Determine the [x, y] coordinate at the center of the cell enclosing the given text.  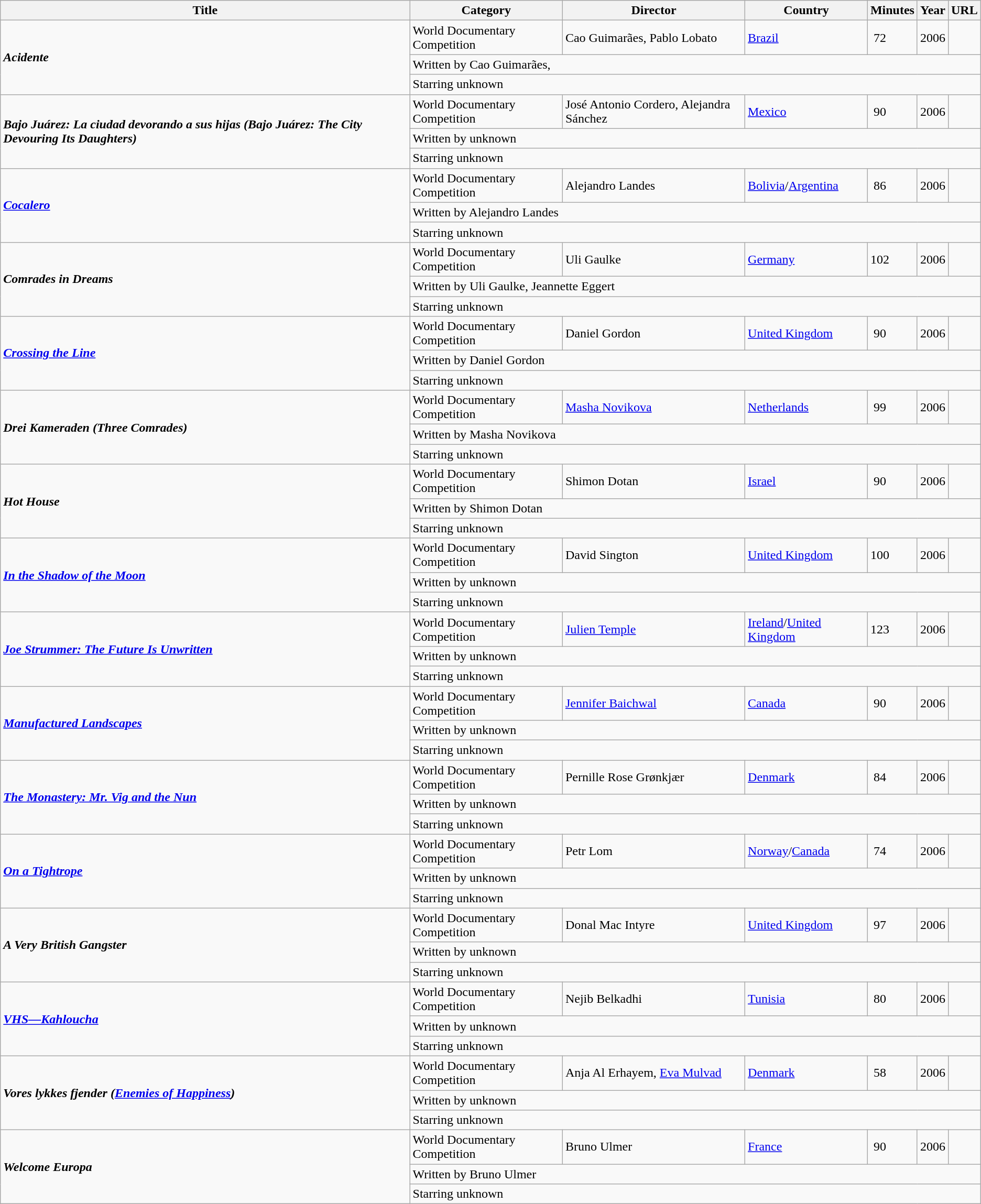
Petr Lom [653, 851]
Written by Daniel Gordon [695, 360]
86 [892, 185]
Mexico [806, 111]
Alejandro Landes [653, 185]
Nejib Belkadhi [653, 999]
Daniel Gordon [653, 333]
Netherlands [806, 408]
Minutes [892, 10]
Written by Bruno Ulmer [695, 1174]
Drei Kameraden (Three Comrades) [205, 428]
Bruno Ulmer [653, 1147]
Welcome Europa [205, 1167]
VHS—Kahloucha [205, 1019]
84 [892, 778]
Germany [806, 259]
Category [486, 10]
Acidente [205, 58]
The Monastery: Mr. Vig and the Nun [205, 797]
Donal Mac Intyre [653, 925]
Pernille Rose Grønkjær [653, 778]
France [806, 1147]
Israel [806, 481]
Bolivia/Argentina [806, 185]
Comrades in Dreams [205, 279]
A Very British Gangster [205, 945]
Joe Strummer: The Future Is Unwritten [205, 649]
David Sington [653, 555]
97 [892, 925]
Norway/Canada [806, 851]
99 [892, 408]
Ireland/United Kingdom [806, 629]
Tunisia [806, 999]
Bajo Juárez: La ciudad devorando a sus hijas (Bajo Juárez: The City Devouring Its Daughters) [205, 131]
Masha Novikova [653, 408]
Written by Cao Guimarães, [695, 64]
Year [933, 10]
Manufactured Landscapes [205, 723]
100 [892, 555]
Julien Temple [653, 629]
Written by Alejandro Landes [695, 212]
72 [892, 38]
On a Tightrope [205, 871]
Anja Al Erhayem, Eva Mulvad [653, 1073]
Written by Uli Gaulke, Jeannette Eggert [695, 286]
Crossing the Line [205, 353]
Written by Masha Novikova [695, 434]
Jennifer Baichwal [653, 703]
José Antonio Cordero, Alejandra Sánchez [653, 111]
Canada [806, 703]
58 [892, 1073]
Brazil [806, 38]
102 [892, 259]
74 [892, 851]
Director [653, 10]
Shimon Dotan [653, 481]
Uli Gaulke [653, 259]
80 [892, 999]
123 [892, 629]
Hot House [205, 501]
In the Shadow of the Moon [205, 575]
Written by Shimon Dotan [695, 508]
URL [964, 10]
Cao Guimarães, Pablo Lobato [653, 38]
Country [806, 10]
Title [205, 10]
Vores lykkes fjender (Enemies of Happiness) [205, 1093]
Cocalero [205, 205]
